Return [x, y] of the center of cell containing provided text 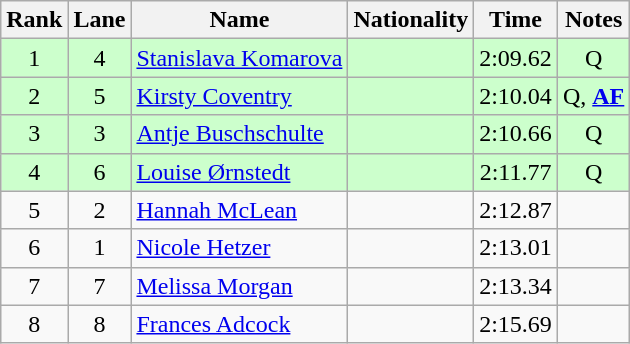
2:12.87 [516, 210]
Nationality [411, 20]
Rank [34, 20]
Hannah McLean [240, 210]
2:10.04 [516, 96]
Antje Buschschulte [240, 134]
2:13.01 [516, 248]
Louise Ørnstedt [240, 172]
Name [240, 20]
Kirsty Coventry [240, 96]
2:15.69 [516, 324]
Frances Adcock [240, 324]
Stanislava Komarova [240, 58]
Lane [100, 20]
Notes [593, 20]
Time [516, 20]
Melissa Morgan [240, 286]
2:13.34 [516, 286]
2:10.66 [516, 134]
2:09.62 [516, 58]
Q, AF [593, 96]
2:11.77 [516, 172]
Nicole Hetzer [240, 248]
